Detect which cell encompasses the target text, then output its (X, Y) center coordinate. 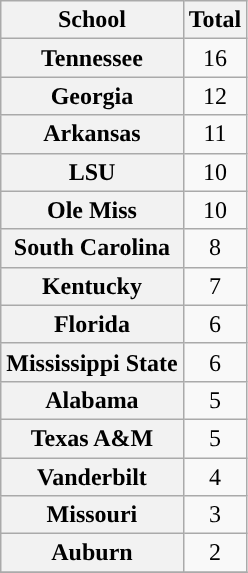
Tennessee (92, 58)
11 (215, 134)
Missouri (92, 515)
2 (215, 553)
Georgia (92, 96)
South Carolina (92, 248)
Alabama (92, 400)
Texas A&M (92, 438)
3 (215, 515)
4 (215, 477)
Ole Miss (92, 210)
Total (215, 20)
LSU (92, 172)
8 (215, 248)
Arkansas (92, 134)
School (92, 20)
12 (215, 96)
Auburn (92, 553)
Florida (92, 324)
7 (215, 286)
Mississippi State (92, 362)
Kentucky (92, 286)
Vanderbilt (92, 477)
16 (215, 58)
